For the text-containing cell, return its midpoint in [X, Y] coordinate format. 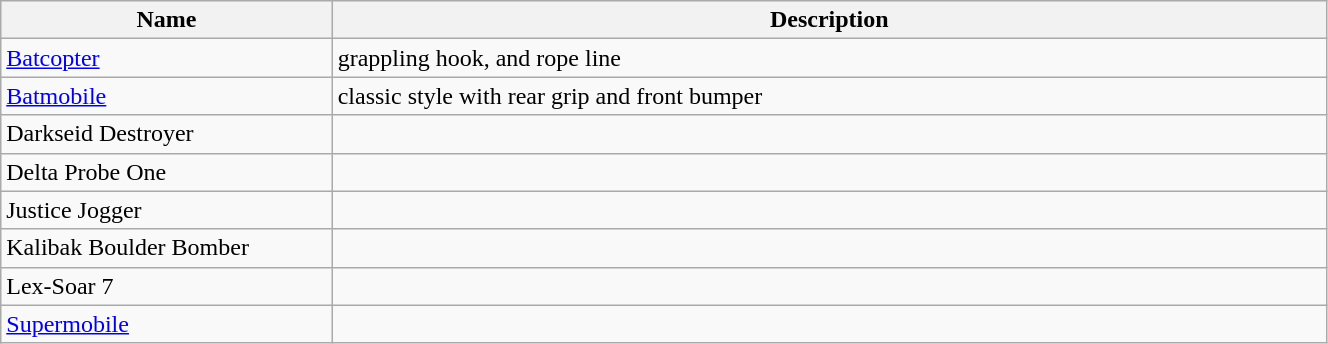
Batmobile [166, 96]
Description [829, 20]
Batcopter [166, 58]
Justice Jogger [166, 210]
Name [166, 20]
Delta Probe One [166, 172]
Darkseid Destroyer [166, 134]
Lex-Soar 7 [166, 286]
grappling hook, and rope line [829, 58]
Kalibak Boulder Bomber [166, 248]
classic style with rear grip and front bumper [829, 96]
Supermobile [166, 324]
